Detect which cell encompasses the target text, then output its (X, Y) center coordinate. 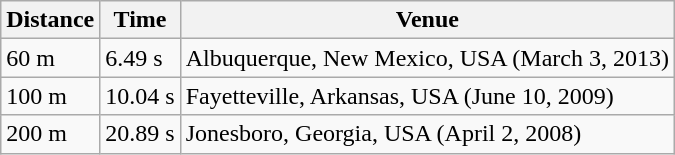
6.49 s (140, 58)
Venue (427, 20)
60 m (50, 58)
Albuquerque, New Mexico, USA (March 3, 2013) (427, 58)
10.04 s (140, 96)
100 m (50, 96)
Jonesboro, Georgia, USA (April 2, 2008) (427, 134)
200 m (50, 134)
Distance (50, 20)
Fayetteville, Arkansas, USA (June 10, 2009) (427, 96)
Time (140, 20)
20.89 s (140, 134)
